Output the (x, y) coordinate of the center of the cell containing the given text.  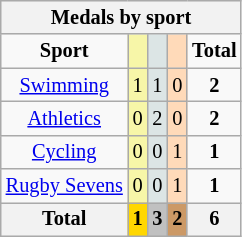
Swimming (64, 85)
Cycling (64, 152)
6 (214, 219)
3 (158, 219)
Athletics (64, 118)
Medals by sport (122, 17)
Rugby Sevens (64, 186)
Sport (64, 51)
